Return the [x, y] coordinate for the center point of the cell that contains the specified text.  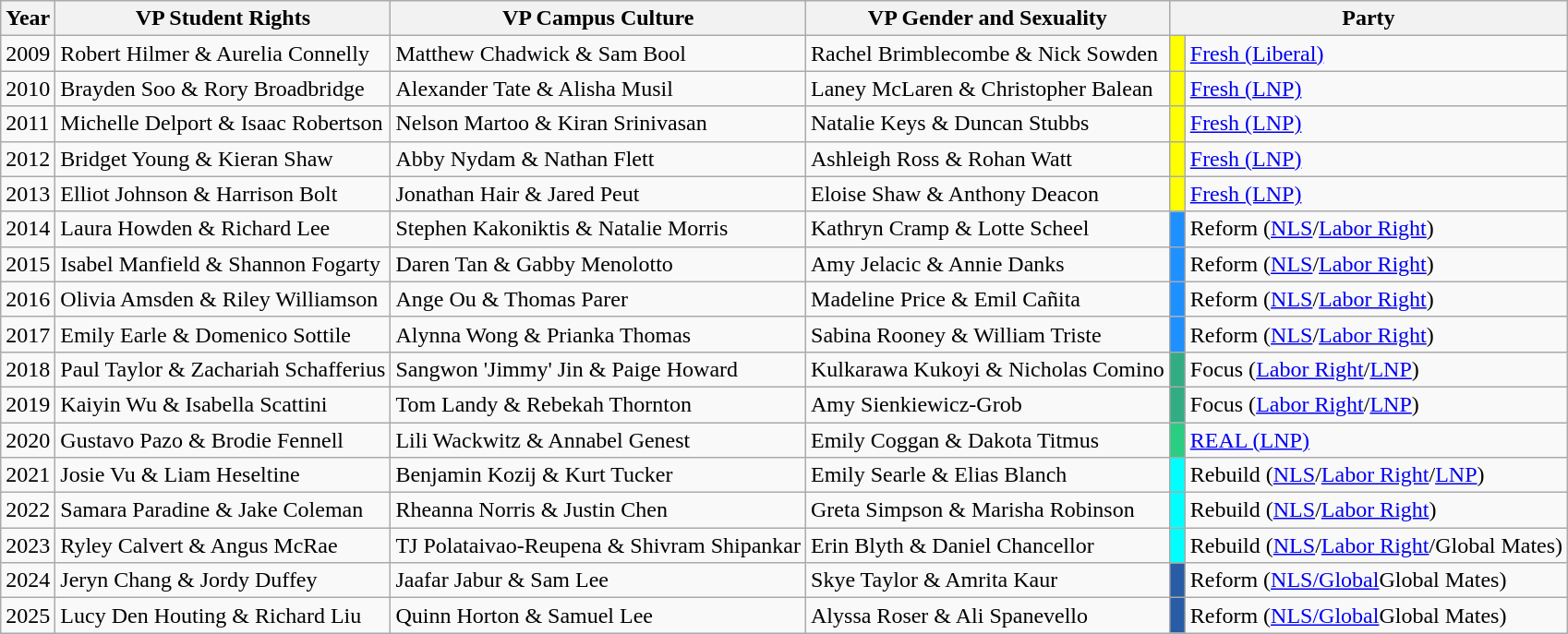
Abby Nydam & Nathan Flett [598, 159]
Emily Coggan & Dakota Titmus [988, 440]
Samara Paradine & Jake Coleman [223, 510]
Ange Ou & Thomas Parer [598, 299]
Sangwon 'Jimmy' Jin & Paige Howard [598, 369]
Paul Taylor & Zachariah Schafferius [223, 369]
Stephen Kakoniktis & Natalie Morris [598, 229]
Rheanna Norris & Justin Chen [598, 510]
TJ Polataivao-Reupena & Shivram Shipankar [598, 545]
Bridget Young & Kieran Shaw [223, 159]
2019 [28, 404]
Greta Simpson & Marisha Robinson [988, 510]
Rebuild (NLS/Labor Right/Global Mates) [1376, 545]
Michelle Delport & Isaac Robertson [223, 124]
Tom Landy & Rebekah Thornton [598, 404]
2023 [28, 545]
2011 [28, 124]
REAL (LNP) [1376, 440]
Rebuild (NLS/Labor Right/LNP) [1376, 475]
Sabina Rooney & William Triste [988, 334]
Isabel Manfield & Shannon Fogarty [223, 264]
Fresh (Liberal) [1376, 54]
Benjamin Kozij & Kurt Tucker [598, 475]
Jaafar Jabur & Sam Lee [598, 580]
Rachel Brimblecombe & Nick Sowden [988, 54]
2025 [28, 616]
Jeryn Chang & Jordy Duffey [223, 580]
Eloise Shaw & Anthony Deacon [988, 194]
Party [1369, 18]
Josie Vu & Liam Heseltine [223, 475]
Jonathan Hair & Jared Peut [598, 194]
Skye Taylor & Amrita Kaur [988, 580]
2014 [28, 229]
VP Campus Culture [598, 18]
Matthew Chadwick & Sam Bool [598, 54]
Kathryn Cramp & Lotte Scheel [988, 229]
Rebuild (NLS/Labor Right) [1376, 510]
Alexander Tate & Alisha Musil [598, 89]
Year [28, 18]
Ashleigh Ross & Rohan Watt [988, 159]
Ryley Calvert & Angus McRae [223, 545]
VP Gender and Sexuality [988, 18]
Laney McLaren & Christopher Balean [988, 89]
Gustavo Pazo & Brodie Fennell [223, 440]
Emily Earle & Domenico Sottile [223, 334]
Daren Tan & Gabby Menolotto [598, 264]
VP Student Rights [223, 18]
Robert Hilmer & Aurelia Connelly [223, 54]
Brayden Soo & Rory Broadbridge [223, 89]
2017 [28, 334]
Elliot Johnson & Harrison Bolt [223, 194]
Alynna Wong & Prianka Thomas [598, 334]
Quinn Horton & Samuel Lee [598, 616]
Amy Jelacic & Annie Danks [988, 264]
2022 [28, 510]
Olivia Amsden & Riley Williamson [223, 299]
Kulkarawa Kukoyi & Nicholas Comino [988, 369]
2018 [28, 369]
2024 [28, 580]
Alyssa Roser & Ali Spanevello [988, 616]
Lili Wackwitz & Annabel Genest [598, 440]
2021 [28, 475]
Lucy Den Houting & Richard Liu [223, 616]
Emily Searle & Elias Blanch [988, 475]
2009 [28, 54]
Erin Blyth & Daniel Chancellor [988, 545]
2012 [28, 159]
Kaiyin Wu & Isabella Scattini [223, 404]
Amy Sienkiewicz-Grob [988, 404]
2016 [28, 299]
2010 [28, 89]
Natalie Keys & Duncan Stubbs [988, 124]
2020 [28, 440]
2013 [28, 194]
Madeline Price & Emil Cañita [988, 299]
Laura Howden & Richard Lee [223, 229]
Nelson Martoo & Kiran Srinivasan [598, 124]
2015 [28, 264]
